Extract the (X, Y) coordinate from the center of the cell holding the provided text.  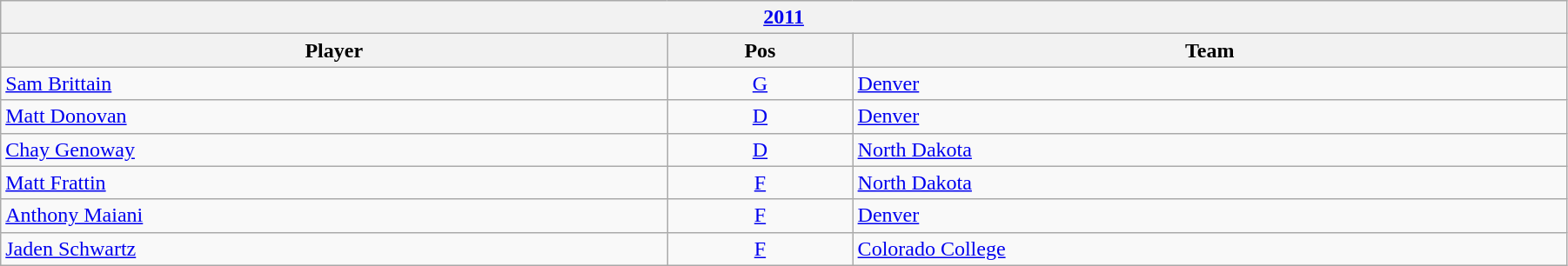
Jaden Schwartz (334, 249)
Player (334, 50)
Pos (761, 50)
2011 (784, 17)
G (761, 83)
Matt Frattin (334, 183)
Matt Donovan (334, 116)
Chay Genoway (334, 150)
Team (1210, 50)
Colorado College (1210, 249)
Anthony Maiani (334, 216)
Sam Brittain (334, 83)
